Return the (x, y) coordinate for the center point of the cell that contains the specified text.  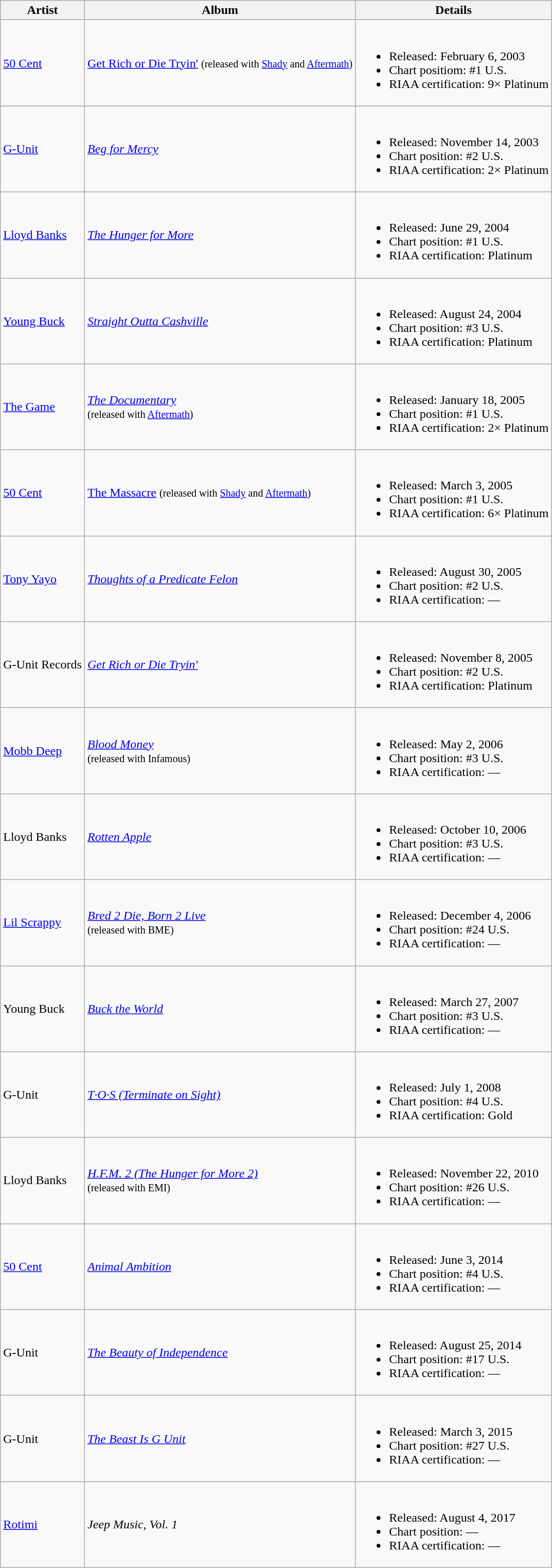
Released: August 30, 2005Chart position: #2 U.S.RIAA certification: — (454, 578)
Released: July 1, 2008Chart position: #4 U.S.RIAA certification: Gold (454, 1095)
Released: October 10, 2006Chart position: #3 U.S.RIAA certification: — (454, 837)
The Beauty of Independence (220, 1352)
Rotimi (43, 1524)
H.F.M. 2 (The Hunger for More 2) (released with EMI) (220, 1181)
Album (220, 10)
The Game (43, 407)
The Beast Is G Unit (220, 1439)
The Hunger for More (220, 235)
Mobb Deep (43, 750)
Released: December 4, 2006Chart position: #24 U.S.RIAA certification: — (454, 922)
Released: August 4, 2017Chart position: —RIAA certification: — (454, 1524)
Released: March 27, 2007Chart position: #3 U.S.RIAA certification: — (454, 1009)
Released: May 2, 2006Chart position: #3 U.S.RIAA certification: — (454, 750)
Released: January 18, 2005Chart position: #1 U.S.RIAA certification: 2× Platinum (454, 407)
Beg for Mercy (220, 149)
Released: August 25, 2014Chart position: #17 U.S.RIAA certification: — (454, 1352)
Released: November 8, 2005Chart position: #2 U.S.RIAA certification: Platinum (454, 665)
Buck the World (220, 1009)
Rotten Apple (220, 837)
Lil Scrappy (43, 922)
Artist (43, 10)
The Documentary (released with Aftermath) (220, 407)
Released: August 24, 2004Chart position: #3 U.S.RIAA certification: Platinum (454, 321)
Released: June 29, 2004Chart position: #1 U.S.RIAA certification: Platinum (454, 235)
The Massacre (released with Shady and Aftermath) (220, 493)
Released: June 3, 2014Chart position: #4 U.S.RIAA certification: — (454, 1267)
Get Rich or Die Tryin' (220, 665)
Details (454, 10)
Thoughts of a Predicate Felon (220, 578)
Released: March 3, 2015Chart position: #27 U.S.RIAA certification: — (454, 1439)
Bred 2 Die, Born 2 Live (released with BME) (220, 922)
Blood Money(released with Infamous) (220, 750)
Released: February 6, 2003Chart positiom: #1 U.S.RIAA certification: 9× Platinum (454, 63)
Released: November 14, 2003Chart position: #2 U.S.RIAA certification: 2× Platinum (454, 149)
Get Rich or Die Tryin' (released with Shady and Aftermath) (220, 63)
Animal Ambition (220, 1267)
Jeep Music, Vol. 1 (220, 1524)
T·O·S (Terminate on Sight) (220, 1095)
Released: November 22, 2010Chart position: #26 U.S.RIAA certification: — (454, 1181)
Straight Outta Cashville (220, 321)
Tony Yayo (43, 578)
Released: March 3, 2005Chart position: #1 U.S.RIAA certification: 6× Platinum (454, 493)
G-Unit Records (43, 665)
